Find where the given text appears and provide that cell's center as [x, y] coordinate. 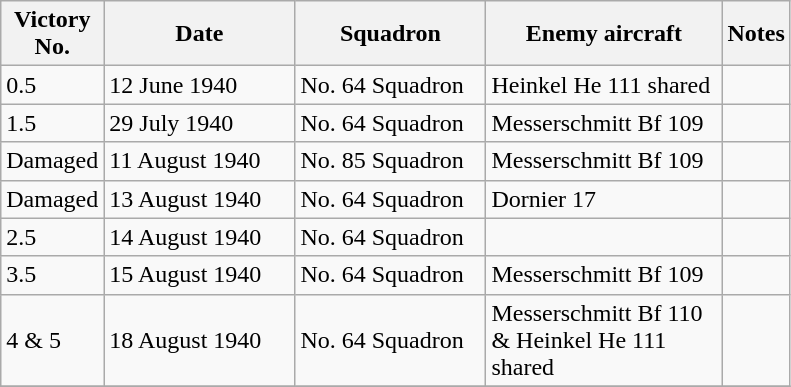
11 August 1940 [200, 161]
Date [200, 34]
18 August 1940 [200, 340]
1.5 [52, 123]
12 June 1940 [200, 85]
Notes [756, 34]
Messerschmitt Bf 110 & Heinkel He 111 shared [604, 340]
0.5 [52, 85]
Heinkel He 111 shared [604, 85]
29 July 1940 [200, 123]
No. 85 Squadron [390, 161]
Enemy aircraft [604, 34]
Dornier 17 [604, 199]
3.5 [52, 275]
13 August 1940 [200, 199]
2.5 [52, 237]
Victory No. [52, 34]
15 August 1940 [200, 275]
14 August 1940 [200, 237]
4 & 5 [52, 340]
Squadron [390, 34]
